Detect which cell encompasses the target text, then output its (X, Y) center coordinate. 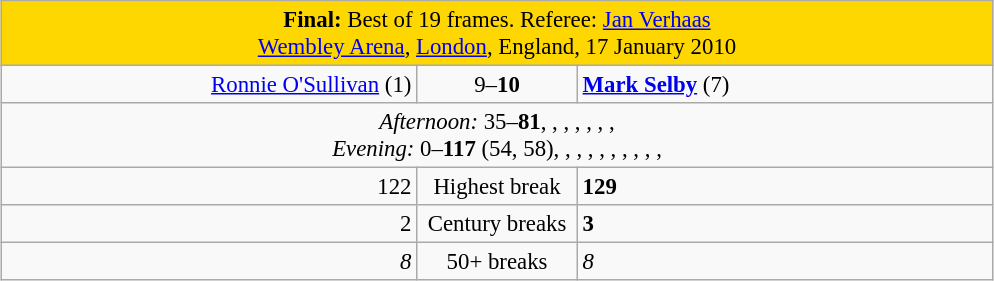
129 (785, 187)
2 (209, 224)
Highest break (498, 187)
122 (209, 187)
9–10 (498, 85)
3 (785, 224)
50+ breaks (498, 262)
Afternoon: 35–81, , , , , , , Evening: 0–117 (54, 58), , , , , , , , , , (497, 136)
Mark Selby (7) (785, 85)
Final: Best of 19 frames. Referee: Jan VerhaasWembley Arena, London, England, 17 January 2010 (497, 34)
Ronnie O'Sullivan (1) (209, 85)
Century breaks (498, 224)
